Determine the (x, y) coordinate at the center of the cell enclosing the given text.  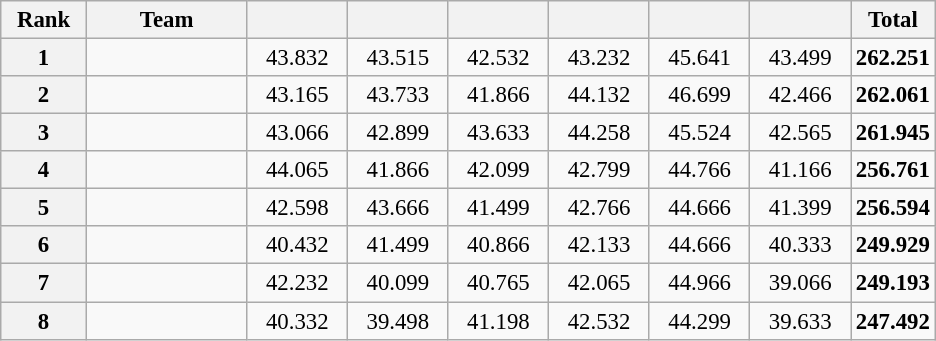
46.699 (700, 95)
5 (44, 208)
41.399 (800, 208)
43.733 (398, 95)
262.061 (892, 95)
8 (44, 321)
42.598 (298, 208)
2 (44, 95)
6 (44, 245)
42.565 (800, 133)
Rank (44, 20)
Total (892, 20)
43.666 (398, 208)
247.492 (892, 321)
42.799 (600, 170)
44.299 (700, 321)
43.165 (298, 95)
42.099 (498, 170)
43.066 (298, 133)
7 (44, 283)
44.766 (700, 170)
42.899 (398, 133)
44.966 (700, 283)
45.524 (700, 133)
42.065 (600, 283)
262.251 (892, 58)
249.929 (892, 245)
42.766 (600, 208)
40.765 (498, 283)
42.133 (600, 245)
40.099 (398, 283)
41.166 (800, 170)
43.832 (298, 58)
42.232 (298, 283)
44.132 (600, 95)
40.333 (800, 245)
249.193 (892, 283)
256.761 (892, 170)
39.066 (800, 283)
39.633 (800, 321)
43.515 (398, 58)
43.232 (600, 58)
1 (44, 58)
42.466 (800, 95)
3 (44, 133)
261.945 (892, 133)
45.641 (700, 58)
44.258 (600, 133)
40.866 (498, 245)
43.499 (800, 58)
4 (44, 170)
39.498 (398, 321)
40.432 (298, 245)
44.065 (298, 170)
41.198 (498, 321)
Team (166, 20)
40.332 (298, 321)
43.633 (498, 133)
256.594 (892, 208)
